From the cell containing the given text, extract its center point as (X, Y) coordinate. 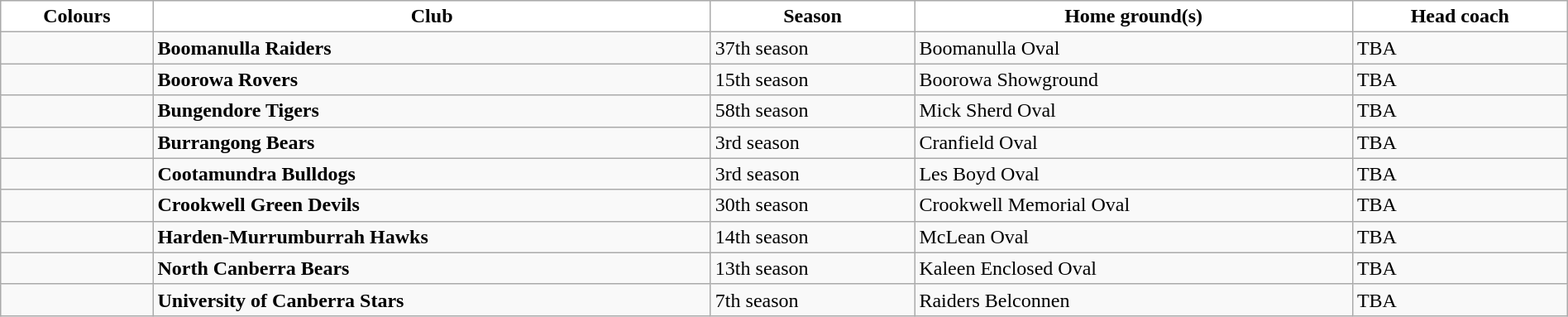
Head coach (1460, 17)
Cranfield Oval (1133, 142)
37th season (812, 48)
Les Boyd Oval (1133, 174)
Raiders Belconnen (1133, 300)
Boomanulla Oval (1133, 48)
Cootamundra Bulldogs (432, 174)
Burrangong Bears (432, 142)
30th season (812, 205)
Crookwell Memorial Oval (1133, 205)
Boorowa Showground (1133, 79)
Home ground(s) (1133, 17)
Bungendore Tigers (432, 111)
7th season (812, 300)
15th season (812, 79)
58th season (812, 111)
McLean Oval (1133, 237)
Club (432, 17)
Crookwell Green Devils (432, 205)
Mick Sherd Oval (1133, 111)
Boomanulla Raiders (432, 48)
University of Canberra Stars (432, 300)
Boorowa Rovers (432, 79)
Colours (77, 17)
North Canberra Bears (432, 268)
Kaleen Enclosed Oval (1133, 268)
13th season (812, 268)
Season (812, 17)
14th season (812, 237)
Harden-Murrumburrah Hawks (432, 237)
